Provide the (x, y) coordinate of the cell's center where the given text is located.  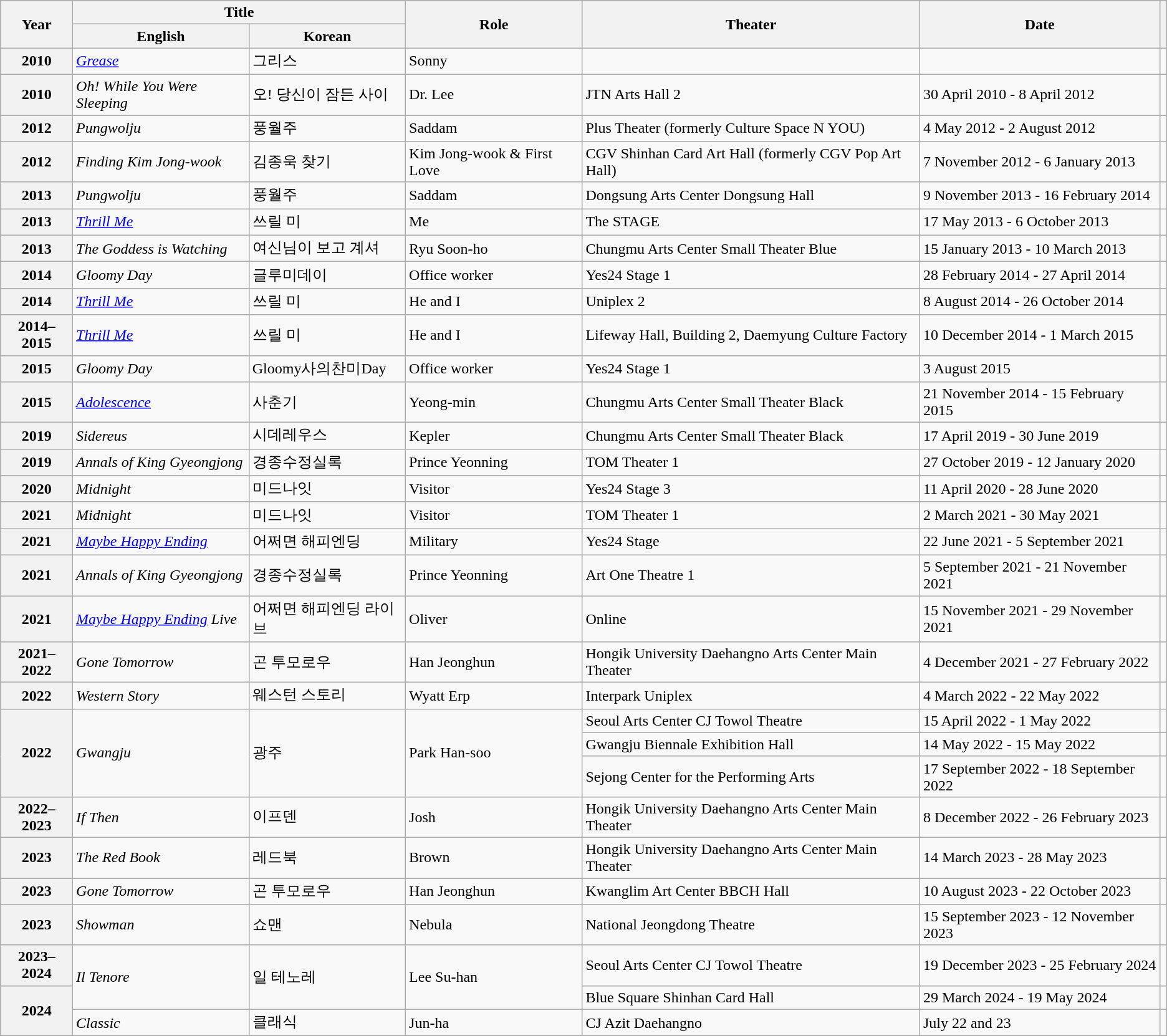
17 April 2019 - 30 June 2019 (1040, 436)
28 February 2014 - 27 April 2014 (1040, 276)
Oh! While You Were Sleeping (161, 95)
글루미데이 (327, 276)
Wyatt Erp (494, 696)
Gloomy사의찬미Day (327, 369)
Oliver (494, 619)
Nebula (494, 925)
Gwangju (161, 753)
17 September 2022 - 18 September 2022 (1040, 777)
Maybe Happy Ending (161, 542)
2 March 2021 - 30 May 2021 (1040, 515)
Year (37, 24)
여신님이 보고 계셔 (327, 248)
어쩌면 해피엔딩 라이브 (327, 619)
Adolescence (161, 403)
17 May 2013 - 6 October 2013 (1040, 222)
19 December 2023 - 25 February 2024 (1040, 965)
CGV Shinhan Card Art Hall (formerly CGV Pop Art Hall) (751, 162)
Art One Theatre 1 (751, 575)
Me (494, 222)
11 April 2020 - 28 June 2020 (1040, 489)
21 November 2014 - 15 February 2015 (1040, 403)
레드북 (327, 858)
Kwanglim Art Center BBCH Hall (751, 891)
Military (494, 542)
2024 (37, 1011)
10 August 2023 - 22 October 2023 (1040, 891)
Western Story (161, 696)
Sonny (494, 61)
Lee Su-han (494, 977)
Josh (494, 817)
Kepler (494, 436)
30 April 2010 - 8 April 2012 (1040, 95)
Lifeway Hall, Building 2, Daemyung Culture Factory (751, 335)
The STAGE (751, 222)
CJ Azit Daehangno (751, 1022)
National Jeongdong Theatre (751, 925)
Online (751, 619)
10 December 2014 - 1 March 2015 (1040, 335)
5 September 2021 - 21 November 2021 (1040, 575)
2020 (37, 489)
The Goddess is Watching (161, 248)
15 November 2021 - 29 November 2021 (1040, 619)
JTN Arts Hall 2 (751, 95)
If Then (161, 817)
Brown (494, 858)
4 May 2012 - 2 August 2012 (1040, 128)
7 November 2012 - 6 January 2013 (1040, 162)
Role (494, 24)
이프덴 (327, 817)
July 22 and 23 (1040, 1022)
광주 (327, 753)
일 테노레 (327, 977)
27 October 2019 - 12 January 2020 (1040, 463)
15 September 2023 - 12 November 2023 (1040, 925)
14 March 2023 - 28 May 2023 (1040, 858)
2021–2022 (37, 662)
Showman (161, 925)
Date (1040, 24)
Blue Square Shinhan Card Hall (751, 997)
The Red Book (161, 858)
29 March 2024 - 19 May 2024 (1040, 997)
Korean (327, 36)
3 August 2015 (1040, 369)
Yeong-min (494, 403)
Finding Kim Jong-wook (161, 162)
8 August 2014 - 26 October 2014 (1040, 302)
2022–2023 (37, 817)
Uniplex 2 (751, 302)
8 December 2022 - 26 February 2023 (1040, 817)
9 November 2013 - 16 February 2014 (1040, 196)
Jun-ha (494, 1022)
Sidereus (161, 436)
22 June 2021 - 5 September 2021 (1040, 542)
2014–2015 (37, 335)
Chungmu Arts Center Small Theater Blue (751, 248)
15 January 2013 - 10 March 2013 (1040, 248)
Ryu Soon-ho (494, 248)
사춘기 (327, 403)
Kim Jong-wook & First Love (494, 162)
Gwangju Biennale Exhibition Hall (751, 744)
김종욱 찾기 (327, 162)
Title (239, 12)
쇼맨 (327, 925)
4 December 2021 - 27 February 2022 (1040, 662)
Grease (161, 61)
Dr. Lee (494, 95)
14 May 2022 - 15 May 2022 (1040, 744)
Sejong Center for the Performing Arts (751, 777)
클래식 (327, 1022)
Classic (161, 1022)
Theater (751, 24)
2023–2024 (37, 965)
Park Han-soo (494, 753)
English (161, 36)
15 April 2022 - 1 May 2022 (1040, 721)
웨스턴 스토리 (327, 696)
Yes24 Stage 3 (751, 489)
Maybe Happy Ending Live (161, 619)
Interpark Uniplex (751, 696)
Il Tenore (161, 977)
Dongsung Arts Center Dongsung Hall (751, 196)
그리스 (327, 61)
오! 당신이 잠든 사이 (327, 95)
4 March 2022 - 22 May 2022 (1040, 696)
Plus Theater (formerly Culture Space N YOU) (751, 128)
시데레우스 (327, 436)
Yes24 Stage (751, 542)
어쩌면 해피엔딩 (327, 542)
